Detect which cell encompasses the target text, then output its (X, Y) center coordinate. 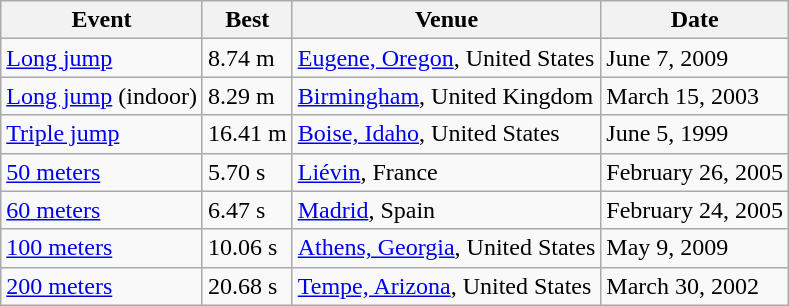
June 5, 1999 (695, 134)
100 meters (102, 248)
Date (695, 20)
May 9, 2009 (695, 248)
Athens, Georgia, United States (446, 248)
Liévin, France (446, 172)
February 26, 2005 (695, 172)
Madrid, Spain (446, 210)
March 30, 2002 (695, 286)
Long jump (102, 58)
June 7, 2009 (695, 58)
60 meters (102, 210)
6.47 s (247, 210)
200 meters (102, 286)
8.74 m (247, 58)
Long jump (indoor) (102, 96)
Venue (446, 20)
Event (102, 20)
20.68 s (247, 286)
Birmingham, United Kingdom (446, 96)
Best (247, 20)
Eugene, Oregon, United States (446, 58)
5.70 s (247, 172)
March 15, 2003 (695, 96)
16.41 m (247, 134)
Triple jump (102, 134)
Boise, Idaho, United States (446, 134)
8.29 m (247, 96)
10.06 s (247, 248)
50 meters (102, 172)
Tempe, Arizona, United States (446, 286)
February 24, 2005 (695, 210)
